For the text-containing cell, return its midpoint in (x, y) coordinate format. 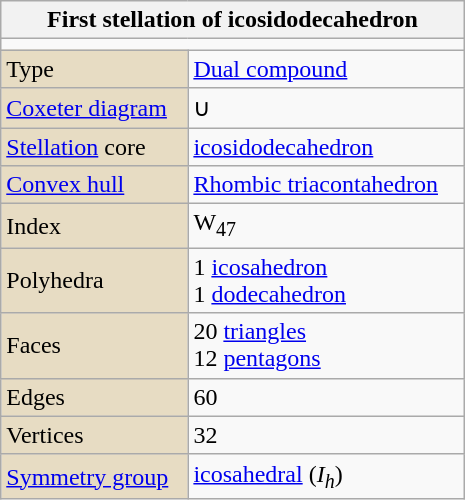
Faces (94, 346)
Dual compound (326, 69)
20 triangles12 pentagons (326, 346)
60 (326, 397)
Index (94, 226)
Convex hull (94, 185)
1 icosahedron1 dodecahedron (326, 280)
Type (94, 69)
Vertices (94, 435)
∪ (326, 108)
Symmetry group (94, 476)
Rhombic triacontahedron (326, 185)
Coxeter diagram (94, 108)
Stellation core (94, 147)
Edges (94, 397)
icosahedral (Ih) (326, 476)
W47 (326, 226)
32 (326, 435)
Polyhedra (94, 280)
icosidodecahedron (326, 147)
First stellation of icosidodecahedron (233, 20)
